Return (x, y) of the center of cell containing provided text 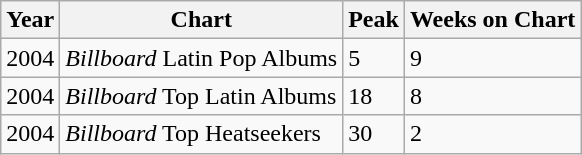
Billboard Top Latin Albums (202, 96)
Year (30, 20)
Weeks on Chart (492, 20)
Billboard Top Heatseekers (202, 134)
8 (492, 96)
9 (492, 58)
Chart (202, 20)
5 (374, 58)
2 (492, 134)
Billboard Latin Pop Albums (202, 58)
18 (374, 96)
Peak (374, 20)
30 (374, 134)
